Pinpoint the cell where the given text exists, returning its (X, Y) midpoint coordinate. 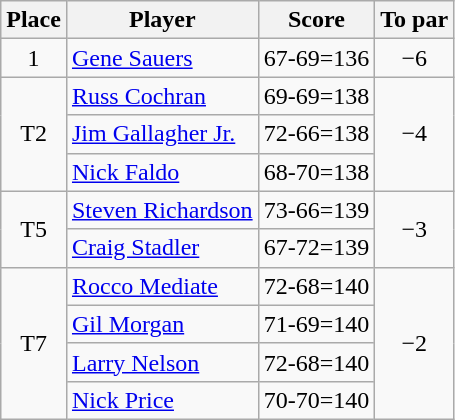
Place (34, 20)
Russ Cochran (162, 96)
Nick Faldo (162, 172)
Craig Stadler (162, 248)
70-70=140 (316, 400)
67-69=136 (316, 58)
71-69=140 (316, 324)
69-69=138 (316, 96)
−3 (414, 229)
Jim Gallagher Jr. (162, 134)
T7 (34, 343)
67-72=139 (316, 248)
Larry Nelson (162, 362)
−6 (414, 58)
Rocco Mediate (162, 286)
72-66=138 (316, 134)
1 (34, 58)
Nick Price (162, 400)
−2 (414, 343)
73-66=139 (316, 210)
T2 (34, 134)
To par (414, 20)
Player (162, 20)
Gil Morgan (162, 324)
−4 (414, 134)
T5 (34, 229)
Gene Sauers (162, 58)
Score (316, 20)
Steven Richardson (162, 210)
68-70=138 (316, 172)
